Search for the cell housing the specified text and yield its (X, Y) center coordinate. 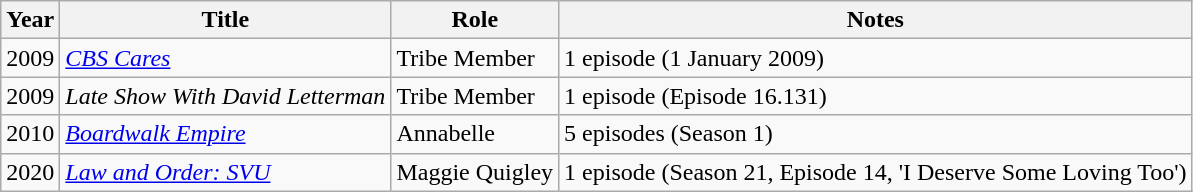
Law and Order: SVU (226, 172)
CBS Cares (226, 58)
Year (30, 20)
Notes (876, 20)
Maggie Quigley (475, 172)
2010 (30, 134)
1 episode (Episode 16.131) (876, 96)
Boardwalk Empire (226, 134)
2020 (30, 172)
Annabelle (475, 134)
1 episode (Season 21, Episode 14, 'I Deserve Some Loving Too') (876, 172)
Title (226, 20)
5 episodes (Season 1) (876, 134)
1 episode (1 January 2009) (876, 58)
Late Show With David Letterman (226, 96)
Role (475, 20)
